From the cell containing the given text, extract its center point as (X, Y) coordinate. 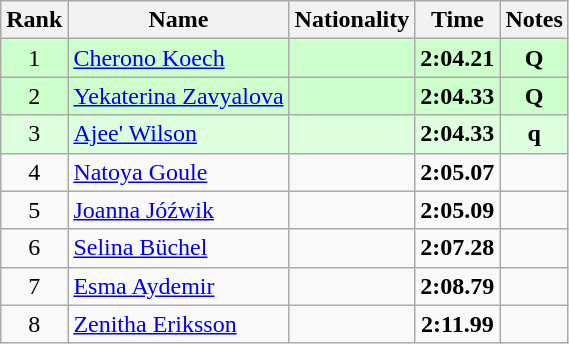
2:04.21 (458, 58)
Zenitha Eriksson (178, 324)
2:11.99 (458, 324)
5 (34, 210)
4 (34, 172)
2:08.79 (458, 286)
1 (34, 58)
q (534, 134)
Rank (34, 20)
2 (34, 96)
3 (34, 134)
Selina Büchel (178, 248)
8 (34, 324)
2:05.07 (458, 172)
2:05.09 (458, 210)
Yekaterina Zavyalova (178, 96)
Nationality (352, 20)
Natoya Goule (178, 172)
Esma Aydemir (178, 286)
Ajee' Wilson (178, 134)
Notes (534, 20)
Time (458, 20)
Cherono Koech (178, 58)
Name (178, 20)
7 (34, 286)
Joanna Jóźwik (178, 210)
2:07.28 (458, 248)
6 (34, 248)
